Search for the cell housing the specified text and yield its (X, Y) center coordinate. 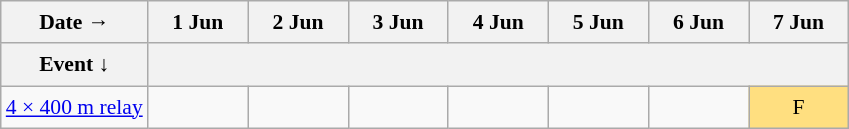
4 × 400 m relay (74, 108)
7 Jun (798, 22)
F (798, 108)
Event ↓ (74, 66)
1 Jun (198, 22)
2 Jun (298, 22)
5 Jun (598, 22)
6 Jun (698, 22)
Date → (74, 22)
3 Jun (398, 22)
4 Jun (498, 22)
